Pinpoint the cell where the given text exists, returning its (X, Y) midpoint coordinate. 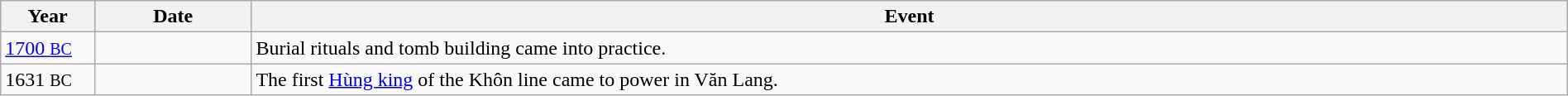
Burial rituals and tomb building came into practice. (910, 48)
1631 BC (48, 79)
Event (910, 17)
The first Hùng king of the Khôn line came to power in Văn Lang. (910, 79)
Year (48, 17)
Date (172, 17)
1700 BC (48, 48)
